Locate the cell with the specified text and output its [x, y] center coordinate. 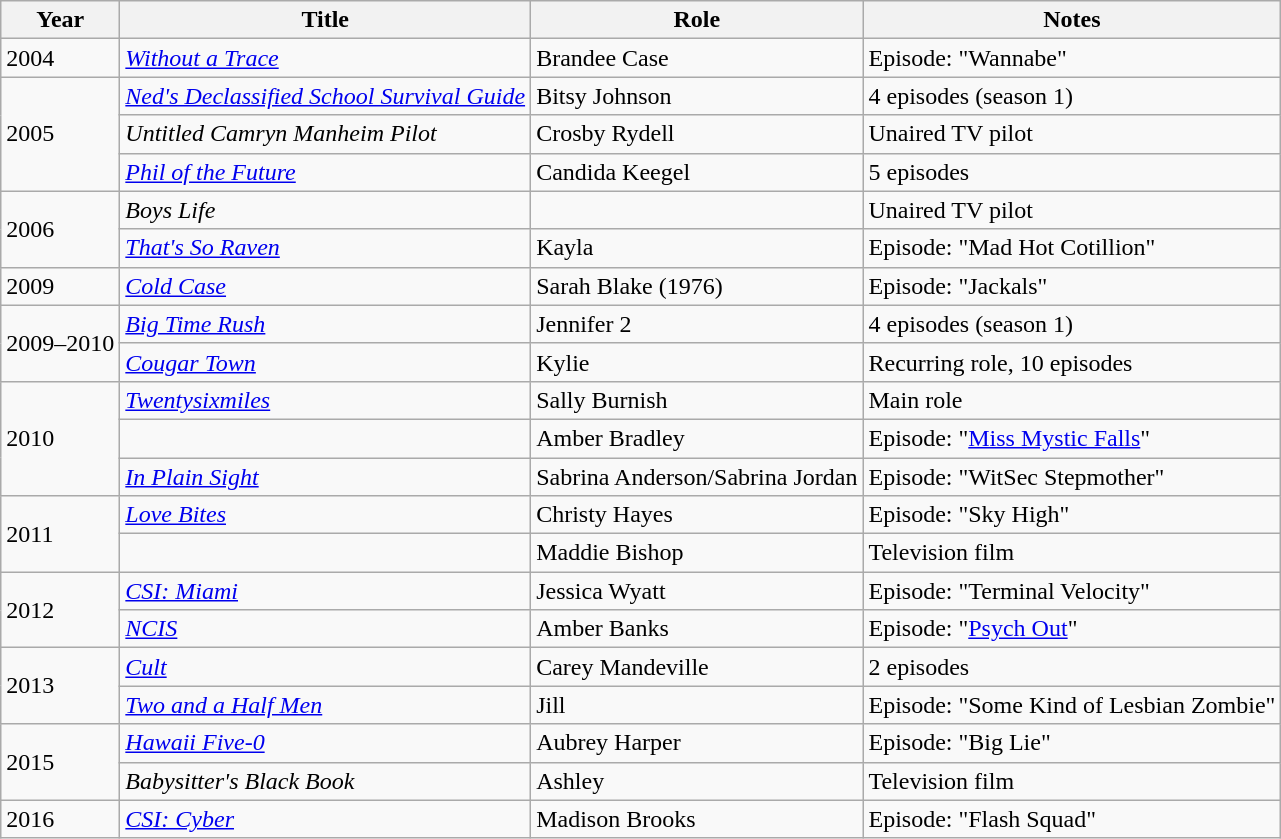
Kayla [697, 248]
Phil of the Future [326, 172]
Main role [1072, 400]
Episode: "Mad Hot Cotillion" [1072, 248]
Maddie Bishop [697, 553]
Bitsy Johnson [697, 96]
Madison Brooks [697, 819]
That's So Raven [326, 248]
Episode: "Flash Squad" [1072, 819]
Sabrina Anderson/Sabrina Jordan [697, 477]
CSI: Miami [326, 591]
Candida Keegel [697, 172]
Untitled Camryn Manheim Pilot [326, 134]
Without a Trace [326, 58]
Episode: "Jackals" [1072, 286]
2010 [60, 438]
Notes [1072, 20]
2016 [60, 819]
Cult [326, 667]
Ashley [697, 781]
Boys Life [326, 210]
Cold Case [326, 286]
2 episodes [1072, 667]
Episode: "Miss Mystic Falls" [1072, 438]
Episode: "Some Kind of Lesbian Zombie" [1072, 705]
Brandee Case [697, 58]
Episode: "Wannabe" [1072, 58]
2013 [60, 686]
2009 [60, 286]
Aubrey Harper [697, 743]
Kylie [697, 362]
Twentysixmiles [326, 400]
Two and a Half Men [326, 705]
Big Time Rush [326, 324]
5 episodes [1072, 172]
Episode: "Terminal Velocity" [1072, 591]
Sally Burnish [697, 400]
Christy Hayes [697, 515]
Amber Banks [697, 629]
Episode: "Sky High" [1072, 515]
Jessica Wyatt [697, 591]
Year [60, 20]
Episode: "Big Lie" [1072, 743]
Episode: "Psych Out" [1072, 629]
In Plain Sight [326, 477]
Carey Mandeville [697, 667]
Love Bites [326, 515]
Amber Bradley [697, 438]
2011 [60, 534]
2015 [60, 762]
2009–2010 [60, 343]
2004 [60, 58]
Role [697, 20]
Jill [697, 705]
Episode: "WitSec Stepmother" [1072, 477]
NCIS [326, 629]
2006 [60, 229]
2005 [60, 134]
Crosby Rydell [697, 134]
Sarah Blake (1976) [697, 286]
Cougar Town [326, 362]
Jennifer 2 [697, 324]
Ned's Declassified School Survival Guide [326, 96]
Hawaii Five-0 [326, 743]
CSI: Cyber [326, 819]
Babysitter's Black Book [326, 781]
Title [326, 20]
2012 [60, 610]
Recurring role, 10 episodes [1072, 362]
